Scan for the cell matching the given text and deliver its (X, Y) coordinate at center. 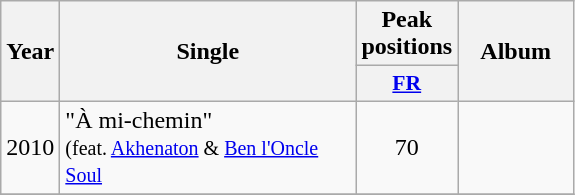
Peak positions (407, 34)
2010 (30, 147)
FR (407, 84)
"À mi-chemin" (feat. Akhenaton & Ben l'Oncle Soul (208, 147)
70 (407, 147)
Year (30, 52)
Album (516, 52)
Single (208, 52)
